Find where the given text appears and provide that cell's center as (X, Y) coordinate. 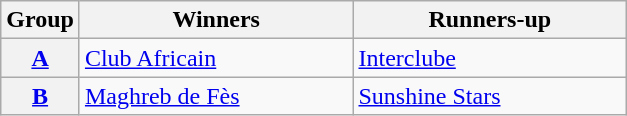
Maghreb de Fès (216, 96)
Sunshine Stars (490, 96)
B (40, 96)
Club Africain (216, 58)
A (40, 58)
Interclube (490, 58)
Group (40, 20)
Winners (216, 20)
Runners-up (490, 20)
